Return the (x, y) coordinate for the center point of the cell that contains the specified text.  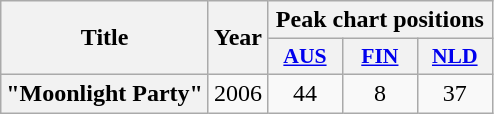
Title (105, 38)
Peak chart positions (380, 20)
FIN (380, 57)
37 (454, 93)
NLD (454, 57)
Year (238, 38)
"Moonlight Party" (105, 93)
AUS (306, 57)
2006 (238, 93)
8 (380, 93)
44 (306, 93)
